From the cell containing the given text, extract its center point as (X, Y) coordinate. 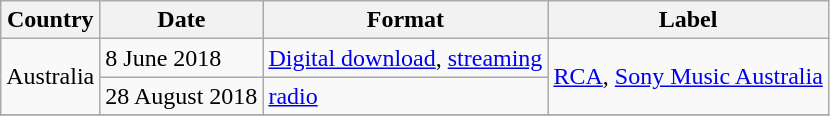
Country (50, 20)
Digital download, streaming (406, 58)
8 June 2018 (182, 58)
Date (182, 20)
radio (406, 96)
Format (406, 20)
RCA, Sony Music Australia (688, 77)
Label (688, 20)
28 August 2018 (182, 96)
Australia (50, 77)
